Return the (X, Y) coordinate for the center point of the cell that contains the specified text.  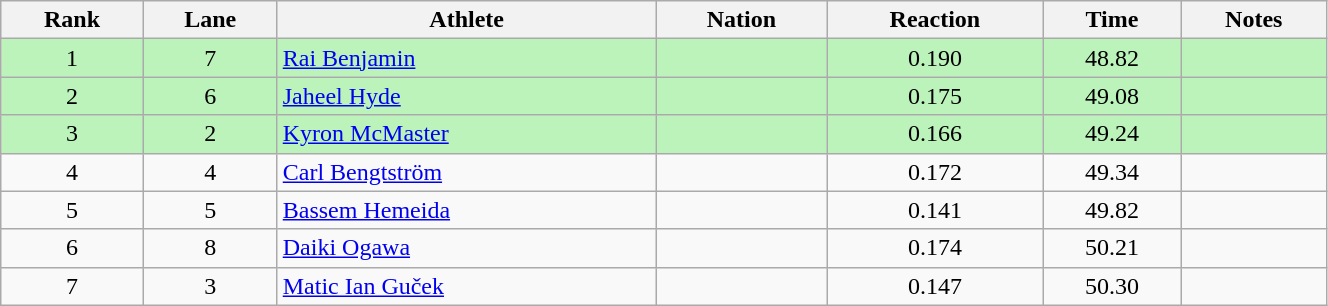
Time (1112, 20)
0.141 (935, 210)
Notes (1254, 20)
Reaction (935, 20)
Jaheel Hyde (466, 96)
49.08 (1112, 96)
0.174 (935, 248)
Bassem Hemeida (466, 210)
Nation (742, 20)
Kyron McMaster (466, 134)
Matic Ian Guček (466, 286)
Daiki Ogawa (466, 248)
0.190 (935, 58)
Carl Bengtström (466, 172)
0.166 (935, 134)
50.21 (1112, 248)
49.24 (1112, 134)
0.172 (935, 172)
0.147 (935, 286)
1 (72, 58)
Rai Benjamin (466, 58)
49.34 (1112, 172)
49.82 (1112, 210)
Lane (210, 20)
Athlete (466, 20)
48.82 (1112, 58)
Rank (72, 20)
0.175 (935, 96)
50.30 (1112, 286)
8 (210, 248)
